Provide the [x, y] coordinate of the cell's center where the given text is located.  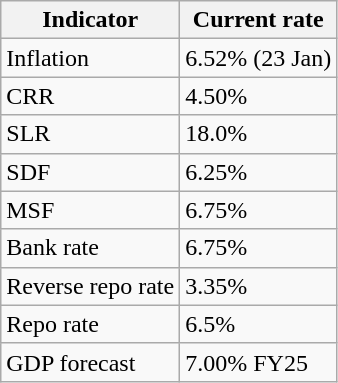
Bank rate [90, 248]
Inflation [90, 58]
Current rate [258, 20]
6.52% (23 Jan) [258, 58]
7.00% FY25 [258, 362]
6.5% [258, 324]
3.35% [258, 286]
SLR [90, 134]
GDP forecast [90, 362]
Reverse repo rate [90, 286]
18.0% [258, 134]
CRR [90, 96]
4.50% [258, 96]
6.25% [258, 172]
Indicator [90, 20]
Repo rate [90, 324]
MSF [90, 210]
SDF [90, 172]
